Find where the given text appears and provide that cell's center as [X, Y] coordinate. 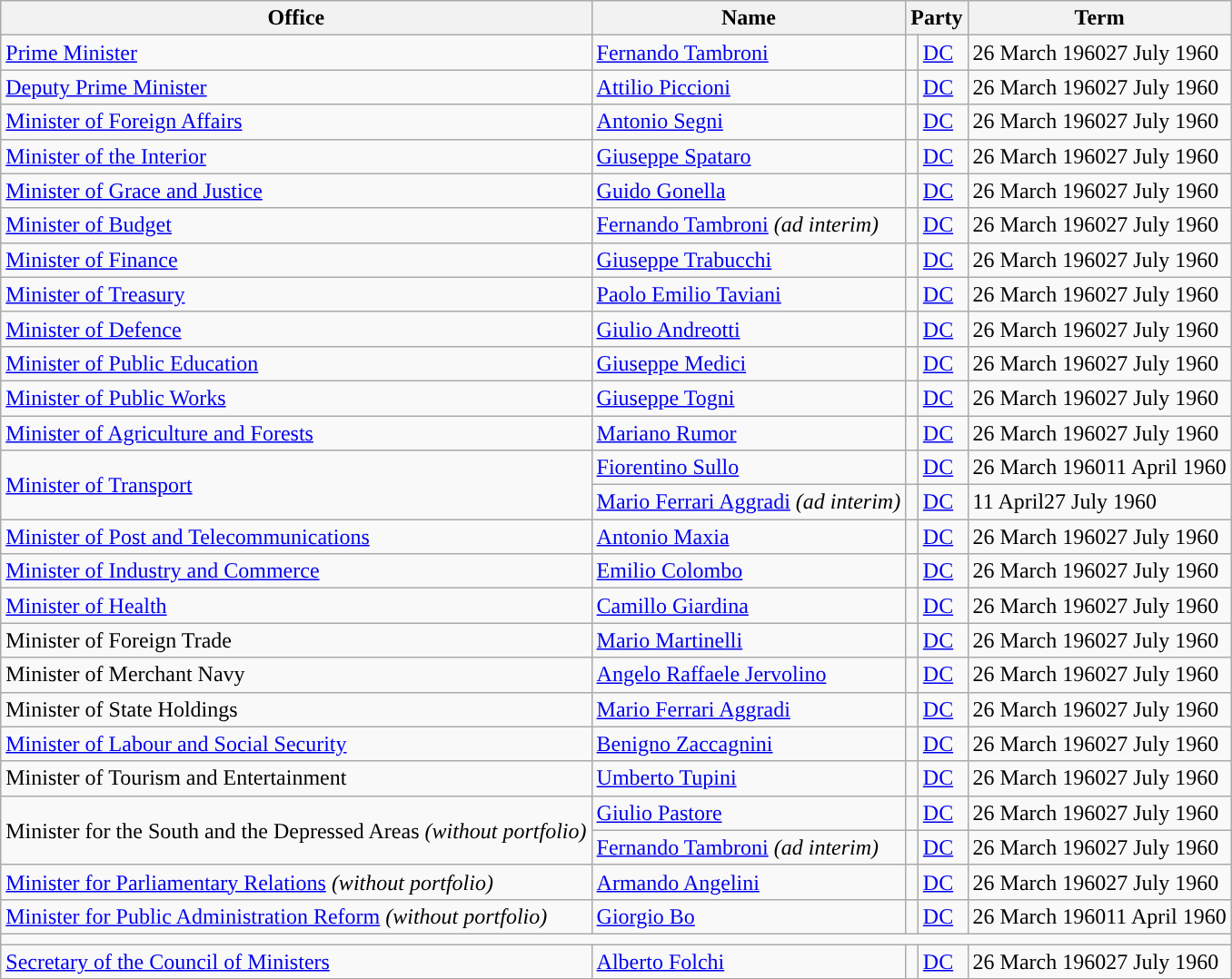
Giuseppe Trabucchi [749, 260]
Minister of Health [296, 606]
Minister of Defence [296, 329]
Minister for Parliamentary Relations (without portfolio) [296, 882]
Party [937, 18]
Minister of Tourism and Entertainment [296, 778]
Giulio Andreotti [749, 329]
Term [1099, 18]
Minister of Foreign Trade [296, 640]
Minister of Foreign Affairs [296, 122]
Angelo Raffaele Jervolino [749, 675]
Name [749, 18]
Giorgio Bo [749, 916]
Minister of Labour and Social Security [296, 744]
Minister for the South and the Depressed Areas (without portfolio) [296, 830]
Fernando Tambroni [749, 53]
Giulio Pastore [749, 813]
Mariano Rumor [749, 433]
11 April27 July 1960 [1099, 502]
Secretary of the Council of Ministers [296, 962]
Minister of Agriculture and Forests [296, 433]
Deputy Prime Minister [296, 87]
Benigno Zaccagnini [749, 744]
Camillo Giardina [749, 606]
Prime Minister [296, 53]
Attilio Piccioni [749, 87]
Minister of Industry and Commerce [296, 571]
Armando Angelini [749, 882]
Minister of Public Works [296, 398]
Giuseppe Togni [749, 398]
Alberto Folchi [749, 962]
Umberto Tupini [749, 778]
Minister of Public Education [296, 363]
Minister of Finance [296, 260]
Antonio Maxia [749, 537]
Minister of Merchant Navy [296, 675]
Giuseppe Spataro [749, 156]
Minister for Public Administration Reform (without portfolio) [296, 916]
Minister of Treasury [296, 294]
Minister of Budget [296, 225]
Mario Martinelli [749, 640]
Mario Ferrari Aggradi [749, 709]
Minister of Post and Telecommunications [296, 537]
Minister of the Interior [296, 156]
Fiorentino Sullo [749, 468]
Minister of State Holdings [296, 709]
Minister of Transport [296, 485]
Paolo Emilio Taviani [749, 294]
Minister of Grace and Justice [296, 191]
Mario Ferrari Aggradi (ad interim) [749, 502]
Guido Gonella [749, 191]
Office [296, 18]
Antonio Segni [749, 122]
Emilio Colombo [749, 571]
Giuseppe Medici [749, 363]
